Extract the [X, Y] coordinate from the center of the cell holding the provided text.  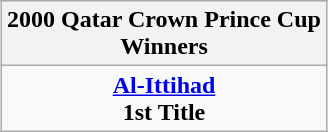
Al-Ittihad1st Title [164, 98]
2000 Qatar Crown Prince Cup Winners [164, 34]
